Capture the cell that displays the provided text and extract its [x, y] central coordinate. 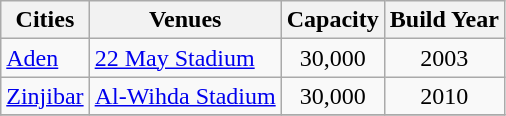
22 May Stadium [185, 58]
Capacity [332, 20]
Cities [45, 20]
Aden [45, 58]
2010 [444, 96]
2003 [444, 58]
Al-Wihda Stadium [185, 96]
Build Year [444, 20]
Venues [185, 20]
Zinjibar [45, 96]
